Locate the cell with the specified text and output its [x, y] center coordinate. 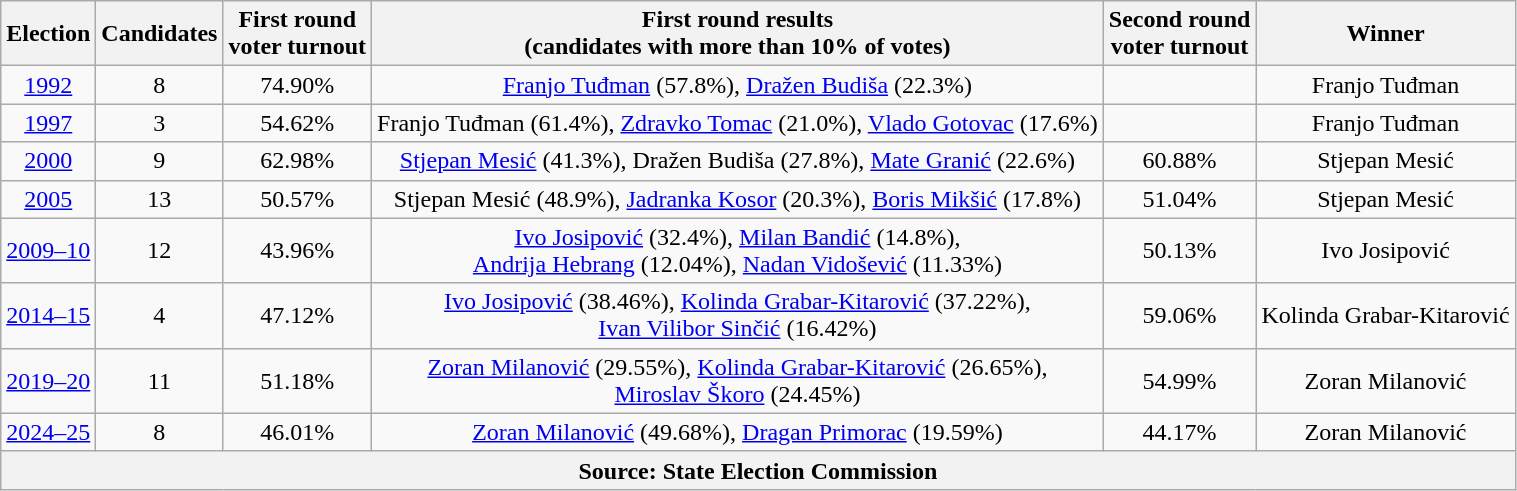
Zoran Milanović (29.55%), Kolinda Grabar-Kitarović (26.65%),Miroslav Škoro (24.45%) [738, 380]
9 [160, 161]
47.12% [298, 316]
12 [160, 250]
62.98% [298, 161]
Second roundvoter turnout [1180, 34]
Ivo Josipović [1386, 250]
59.06% [1180, 316]
2014–15 [48, 316]
4 [160, 316]
Kolinda Grabar-Kitarović [1386, 316]
Winner [1386, 34]
Franjo Tuđman (61.4%), Zdravko Tomac (21.0%), Vlado Gotovac (17.6%) [738, 123]
43.96% [298, 250]
13 [160, 199]
3 [160, 123]
Candidates [160, 34]
50.57% [298, 199]
51.18% [298, 380]
First roundvoter turnout [298, 34]
46.01% [298, 432]
Stjepan Mesić (48.9%), Jadranka Kosor (20.3%), Boris Mikšić (17.8%) [738, 199]
Ivo Josipović (32.4%), Milan Bandić (14.8%),Andrija Hebrang (12.04%), Nadan Vidošević (11.33%) [738, 250]
Zoran Milanović (49.68%), Dragan Primorac (19.59%) [738, 432]
44.17% [1180, 432]
Franjo Tuđman (57.8%), Dražen Budiša (22.3%) [738, 85]
2009–10 [48, 250]
54.62% [298, 123]
2000 [48, 161]
2005 [48, 199]
60.88% [1180, 161]
51.04% [1180, 199]
Election [48, 34]
50.13% [1180, 250]
Ivo Josipović (38.46%), Kolinda Grabar-Kitarović (37.22%),Ivan Vilibor Sinčić (16.42%) [738, 316]
1997 [48, 123]
2019–20 [48, 380]
2024–25 [48, 432]
Stjepan Mesić (41.3%), Dražen Budiša (27.8%), Mate Granić (22.6%) [738, 161]
1992 [48, 85]
74.90% [298, 85]
Source: State Election Commission [758, 470]
11 [160, 380]
54.99% [1180, 380]
First round results(candidates with more than 10% of votes) [738, 34]
